From the cell containing the given text, extract its center point as (X, Y) coordinate. 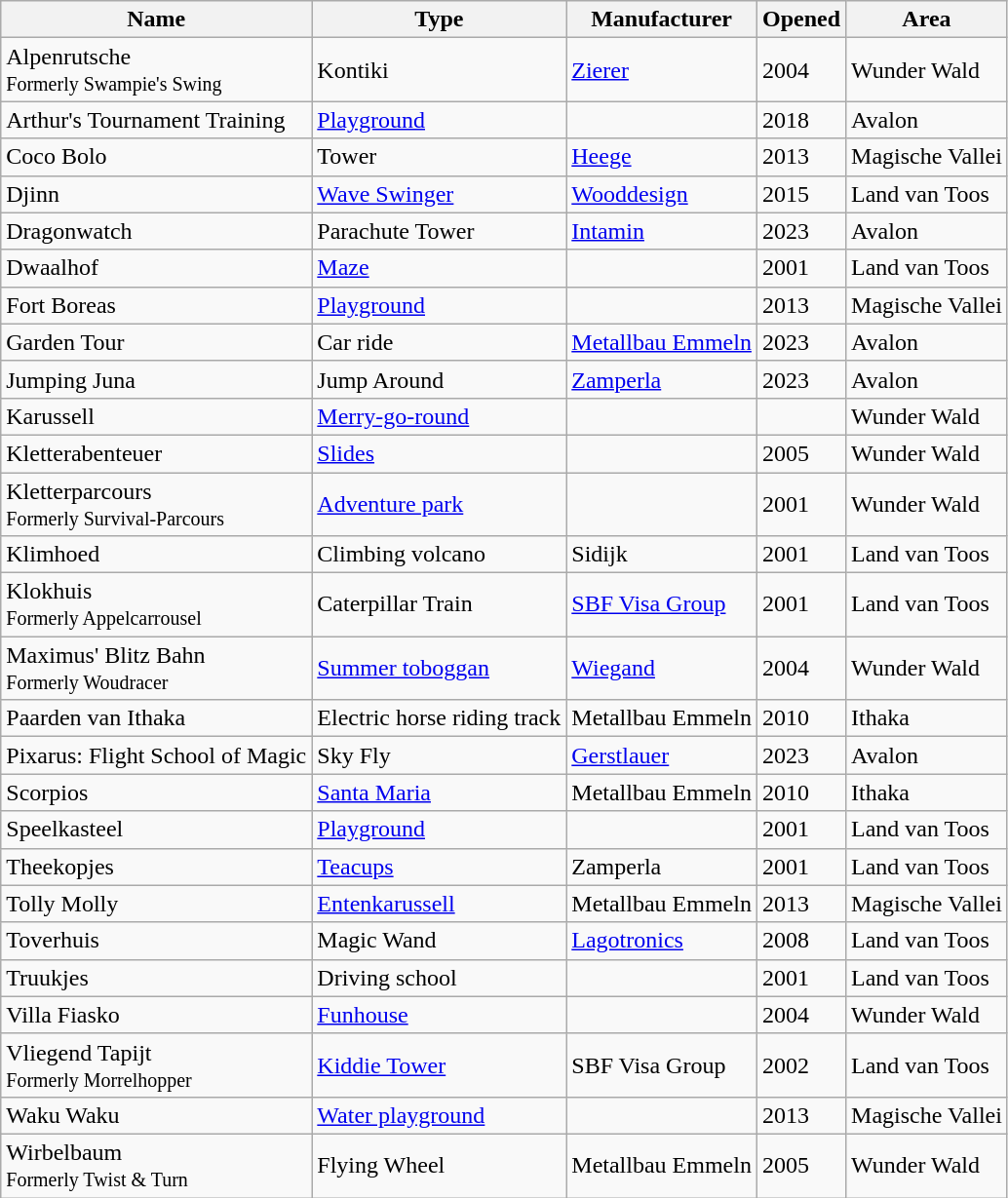
Villa Fiasko (156, 1015)
Dragonwatch (156, 231)
Teacups (439, 867)
Slides (439, 453)
Maze (439, 268)
Car ride (439, 342)
Djinn (156, 194)
Speelkasteel (156, 830)
Paarden van Ithaka (156, 718)
Waku Waku (156, 1115)
2015 (801, 194)
Climbing volcano (439, 555)
Klimhoed (156, 555)
2008 (801, 941)
Scorpios (156, 792)
Santa Maria (439, 792)
Zierer (662, 70)
Jump Around (439, 379)
Water playground (439, 1115)
Dwaalhof (156, 268)
KletterparcoursFormerly Survival-Parcours (156, 503)
Magic Wand (439, 941)
KlokhuisFormerly Appelcarrousel (156, 604)
Vliegend TapijtFormerly Morrelhopper (156, 1064)
Type (439, 19)
Heege (662, 157)
Flying Wheel (439, 1166)
Area (927, 19)
Wooddesign (662, 194)
Theekopjes (156, 867)
Karussell (156, 416)
Coco Bolo (156, 157)
Toverhuis (156, 941)
Tower (439, 157)
WirbelbaumFormerly Twist & Turn (156, 1166)
Lagotronics (662, 941)
Jumping Juna (156, 379)
Truukjes (156, 978)
Fort Boreas (156, 305)
Summer toboggan (439, 669)
Gerstlauer (662, 755)
Name (156, 19)
Funhouse (439, 1015)
Wiegand (662, 669)
Wave Swinger (439, 194)
Garden Tour (156, 342)
2002 (801, 1064)
Driving school (439, 978)
Electric horse riding track (439, 718)
Kontiki (439, 70)
Tolly Molly (156, 904)
Arthur's Tournament Training (156, 120)
Merry-go-round (439, 416)
Caterpillar Train (439, 604)
Entenkarussell (439, 904)
Parachute Tower (439, 231)
Kletterabenteuer (156, 453)
Sky Fly (439, 755)
Sidijk (662, 555)
2018 (801, 120)
Kiddie Tower (439, 1064)
Opened (801, 19)
AlpenrutscheFormerly Swampie's Swing (156, 70)
Intamin (662, 231)
Adventure park (439, 503)
Manufacturer (662, 19)
Maximus' Blitz BahnFormerly Woudracer (156, 669)
Pixarus: Flight School of Magic (156, 755)
